Identify which cell holds the provided text, then report its [x, y] central coordinate. 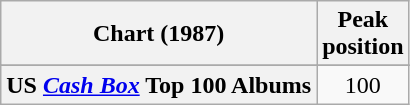
Chart (1987) [159, 34]
100 [363, 85]
Peakposition [363, 34]
US Cash Box Top 100 Albums [159, 85]
